For the text-containing cell, return its midpoint in (X, Y) coordinate format. 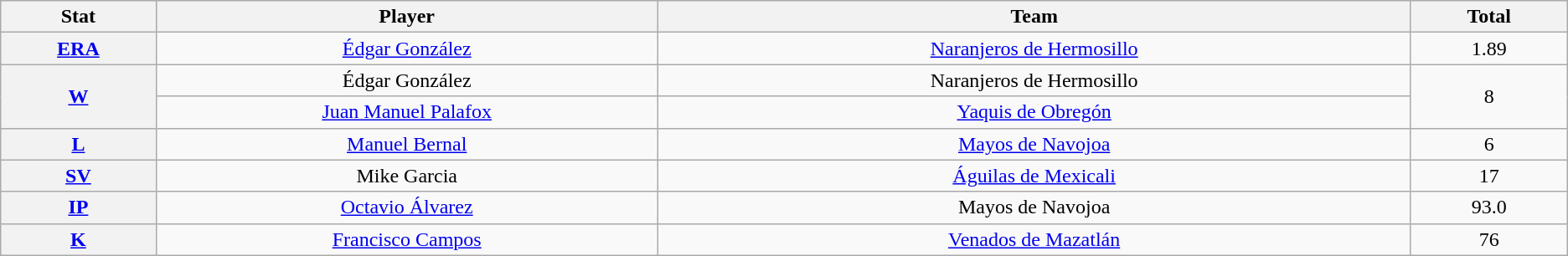
Águilas de Mexicali (1034, 176)
Stat (79, 17)
8 (1489, 96)
1.89 (1489, 49)
6 (1489, 144)
17 (1489, 176)
93.0 (1489, 207)
Yaquis de Obregón (1034, 112)
Total (1489, 17)
Team (1034, 17)
Mike Garcia (407, 176)
Francisco Campos (407, 239)
K (79, 239)
Player (407, 17)
Manuel Bernal (407, 144)
W (79, 96)
Octavio Álvarez (407, 207)
76 (1489, 239)
Venados de Mazatlán (1034, 239)
L (79, 144)
IP (79, 207)
SV (79, 176)
ERA (79, 49)
Juan Manuel Palafox (407, 112)
